Scan for the cell matching the given text and deliver its [X, Y] coordinate at center. 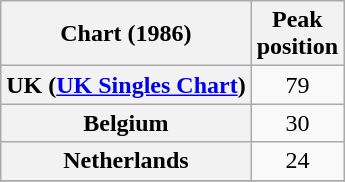
Peakposition [297, 34]
30 [297, 123]
Belgium [126, 123]
UK (UK Singles Chart) [126, 85]
Netherlands [126, 161]
79 [297, 85]
24 [297, 161]
Chart (1986) [126, 34]
